Extract the [x, y] coordinate from the center of the cell holding the provided text.  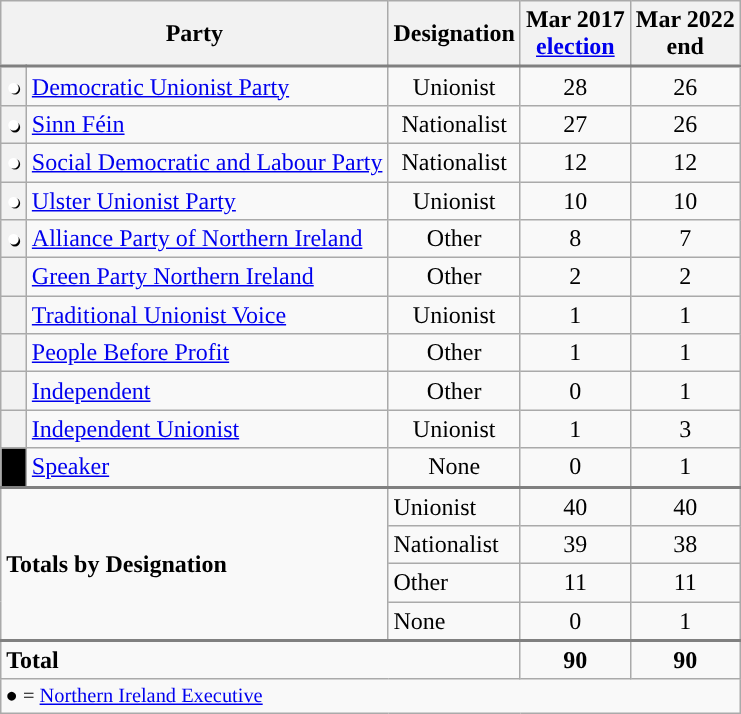
Total [261, 660]
Traditional Unionist Voice [207, 315]
7 [685, 239]
● = Northern Ireland Executive [371, 696]
28 [575, 86]
Sinn Féin [207, 124]
3 [685, 429]
Mar 2022end [685, 34]
Party [194, 34]
Speaker [207, 468]
Designation [454, 34]
Democratic Unionist Party [207, 86]
Mar 2017election [575, 34]
Social Democratic and Labour Party [207, 162]
Independent Unionist [207, 429]
39 [575, 545]
Alliance Party of Northern Ireland [207, 239]
27 [575, 124]
Totals by Designation [194, 564]
8 [575, 239]
Green Party Northern Ireland [207, 277]
People Before Profit [207, 353]
38 [685, 545]
Independent [207, 391]
Ulster Unionist Party [207, 201]
